Search for the cell housing the specified text and yield its [x, y] center coordinate. 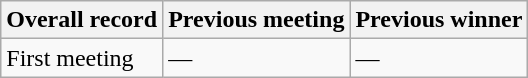
Previous meeting [256, 20]
Previous winner [439, 20]
First meeting [82, 58]
Overall record [82, 20]
